Extract the [x, y] coordinate from the center of the cell holding the provided text.  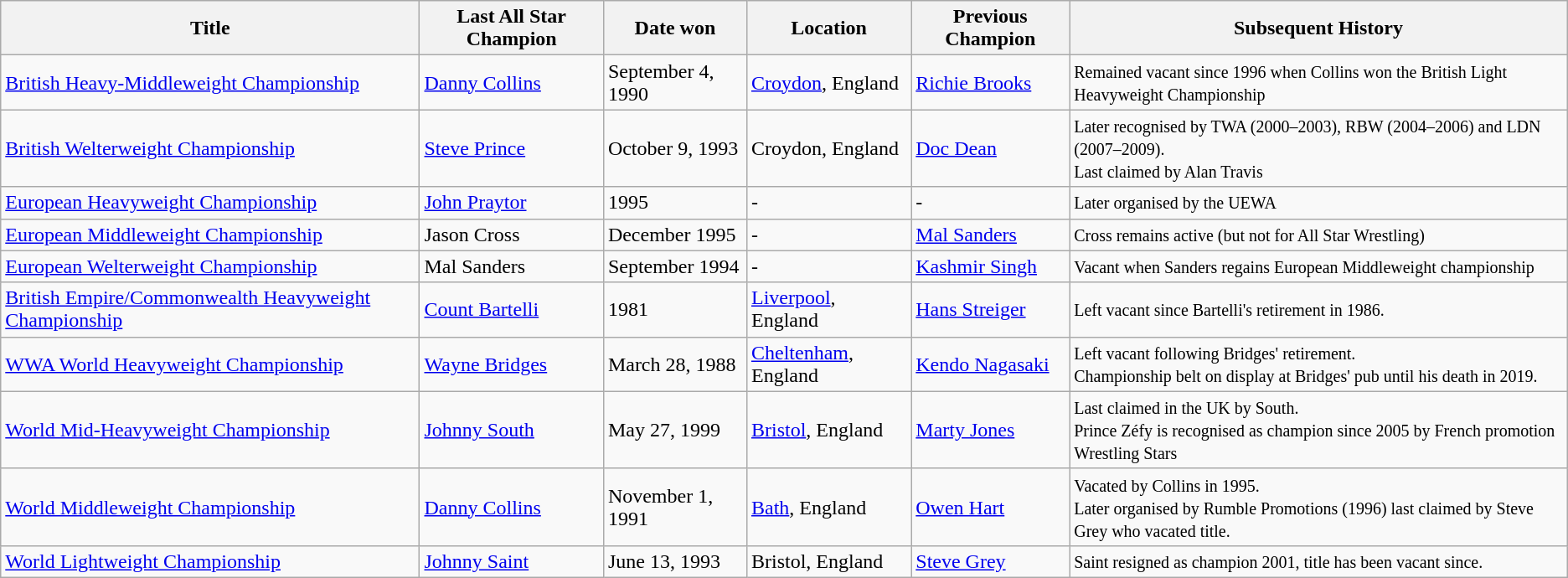
World Lightweight Championship [210, 561]
Previous Champion [990, 28]
European Heavyweight Championship [210, 203]
Cheltenham, England [828, 364]
Marty Jones [990, 430]
November 1, 1991 [675, 507]
Left vacant following Bridges' retirement. Championship belt on display at Bridges' pub until his death in 2019. [1318, 364]
Cross remains active (but not for All Star Wrestling) [1318, 235]
Location [828, 28]
WWA World Heavyweight Championship [210, 364]
1981 [675, 310]
June 13, 1993 [675, 561]
Last claimed in the UK by South. Prince Zéfy is recognised as champion since 2005 by French promotion Wrestling Stars [1318, 430]
Kendo Nagasaki [990, 364]
Count Bartelli [511, 310]
1995 [675, 203]
Vacated by Collins in 1995. Later organised by Rumble Promotions (1996) last claimed by Steve Grey who vacated title. [1318, 507]
Later recognised by TWA (2000–2003), RBW (2004–2006) and LDN (2007–2009). Last claimed by Alan Travis [1318, 148]
Left vacant since Bartelli's retirement in 1986. [1318, 310]
Subsequent History [1318, 28]
Hans Streiger [990, 310]
Remained vacant since 1996 when Collins won the British Light Heavyweight Championship [1318, 82]
Bath, England [828, 507]
European Middleweight Championship [210, 235]
Later organised by the UEWA [1318, 203]
Owen Hart [990, 507]
May 27, 1999 [675, 430]
British Heavy-Middleweight Championship [210, 82]
Vacant when Sanders regains European Middleweight championship [1318, 266]
British Welterweight Championship [210, 148]
Liverpool, England [828, 310]
Title [210, 28]
Saint resigned as champion 2001, title has been vacant since. [1318, 561]
Jason Cross [511, 235]
World Middleweight Championship [210, 507]
Date won [675, 28]
Doc Dean [990, 148]
March 28, 1988 [675, 364]
December 1995 [675, 235]
Steve Grey [990, 561]
Richie Brooks [990, 82]
British Empire/Commonwealth Heavyweight Championship [210, 310]
Kashmir Singh [990, 266]
Wayne Bridges [511, 364]
September 1994 [675, 266]
European Welterweight Championship [210, 266]
Johnny South [511, 430]
October 9, 1993 [675, 148]
Johnny Saint [511, 561]
World Mid-Heavyweight Championship [210, 430]
Steve Prince [511, 148]
September 4, 1990 [675, 82]
Last All Star Champion [511, 28]
John Praytor [511, 203]
